Capture the cell that displays the provided text and extract its [x, y] central coordinate. 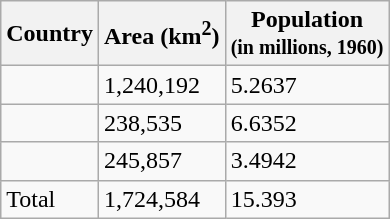
245,857 [162, 161]
Total [50, 199]
1,240,192 [162, 85]
Area (km2) [162, 34]
15.393 [307, 199]
1,724,584 [162, 199]
238,535 [162, 123]
6.6352 [307, 123]
3.4942 [307, 161]
Country [50, 34]
5.2637 [307, 85]
Population(in millions, 1960) [307, 34]
